Pinpoint the cell where the given text exists, returning its [x, y] midpoint coordinate. 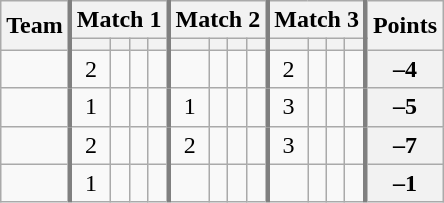
Match 2 [218, 20]
Team [36, 26]
–7 [404, 145]
–5 [404, 107]
Points [404, 26]
–4 [404, 69]
Match 1 [120, 20]
Match 3 [316, 20]
–1 [404, 183]
